Identify which cell holds the provided text, then report its (X, Y) central coordinate. 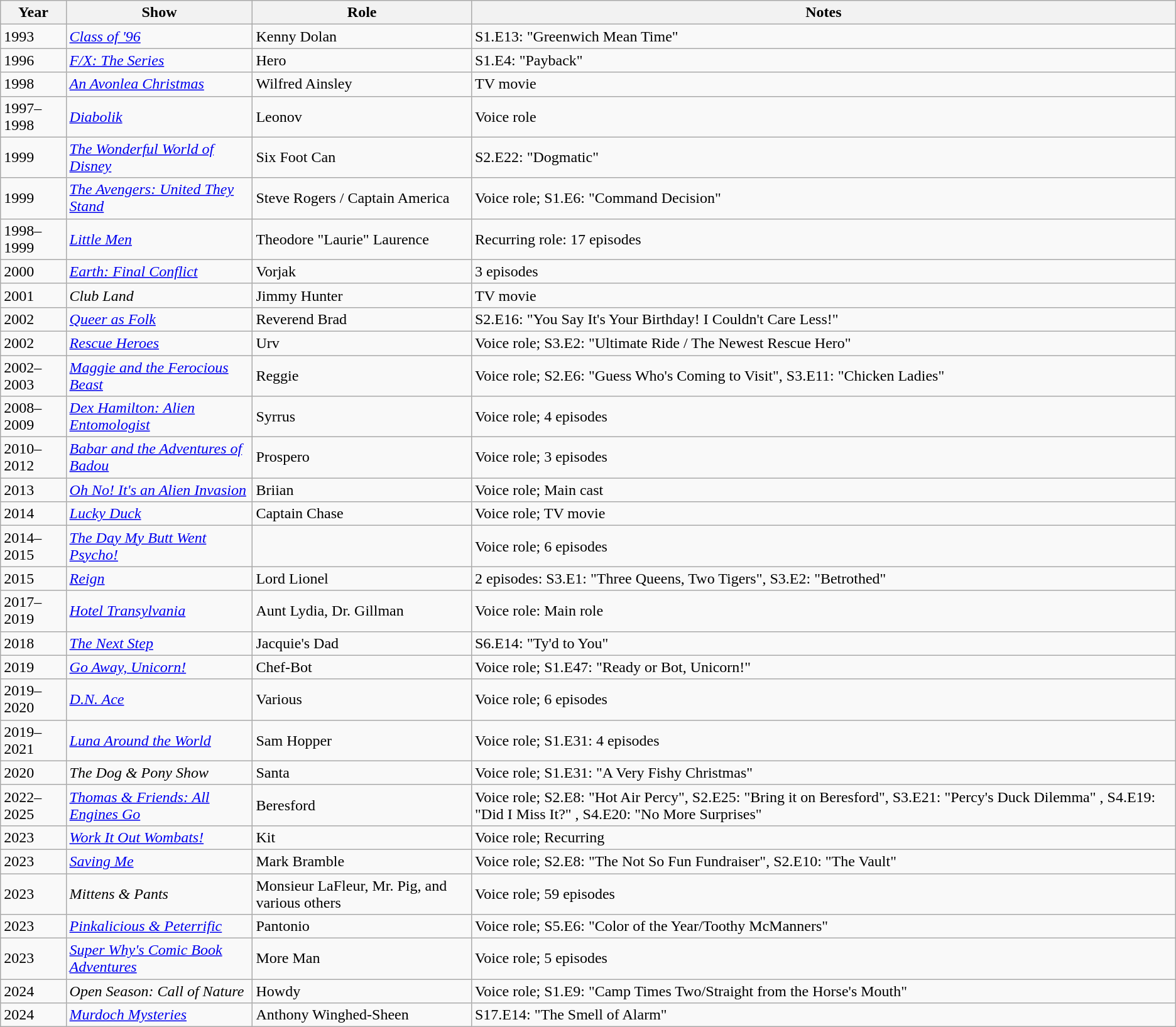
2019–2020 (33, 700)
Babar and the Adventures of Badou (160, 457)
Voice role; S2.E8: "The Not So Fun Fundraiser", S2.E10: "The Vault" (823, 861)
Pinkalicious & Peterrific (160, 926)
Diabolik (160, 117)
Murdoch Mysteries (160, 1015)
Queer as Folk (160, 319)
Beresford (362, 805)
Prospero (362, 457)
Club Land (160, 295)
1998 (33, 84)
S1.E4: "Payback" (823, 60)
Voice role; S5.E6: "Color of the Year/Toothy McManners" (823, 926)
2002–2003 (33, 376)
Reggie (362, 376)
Wilfred Ainsley (362, 84)
Aunt Lydia, Dr. Gillman (362, 611)
Voice role; S1.E9: "Camp Times Two/Straight from the Horse's Mouth" (823, 991)
1993 (33, 36)
Lucky Duck (160, 514)
Oh No! It's an Alien Invasion (160, 490)
Notes (823, 13)
Voice role; 4 episodes (823, 417)
Hero (362, 60)
Kit (362, 837)
Voice role; TV movie (823, 514)
Show (160, 13)
Reverend Brad (362, 319)
F/X: The Series (160, 60)
Captain Chase (362, 514)
Voice role; S1.E31: 4 episodes (823, 740)
Thomas & Friends: All Engines Go (160, 805)
An Avonlea Christmas (160, 84)
Voice role; S1.E6: "Command Decision" (823, 198)
Little Men (160, 239)
1998–1999 (33, 239)
Voice role; 5 episodes (823, 959)
Saving Me (160, 861)
Jacquie's Dad (362, 643)
S6.E14: "Ty'd to You" (823, 643)
Six Foot Can (362, 157)
1996 (33, 60)
2014–2015 (33, 546)
2010–2012 (33, 457)
Class of '96 (160, 36)
Voice role; Main cast (823, 490)
2013 (33, 490)
Theodore "Laurie" Laurence (362, 239)
Kenny Dolan (362, 36)
The Avengers: United They Stand (160, 198)
Voice role; 59 episodes (823, 893)
Role (362, 13)
Various (362, 700)
The Day My Butt Went Psycho! (160, 546)
Maggie and the Ferocious Beast (160, 376)
Voice role; S2.E6: "Guess Who's Coming to Visit", S3.E11: "Chicken Ladies" (823, 376)
The Wonderful World of Disney (160, 157)
Briian (362, 490)
Jimmy Hunter (362, 295)
Reign (160, 579)
The Dog & Pony Show (160, 773)
Dex Hamilton: Alien Entomologist (160, 417)
3 episodes (823, 271)
2017–2019 (33, 611)
Howdy (362, 991)
Open Season: Call of Nature (160, 991)
D.N. Ace (160, 700)
Syrrus (362, 417)
Voice role: Main role (823, 611)
Rescue Heroes (160, 343)
Voice role; 3 episodes (823, 457)
More Man (362, 959)
Steve Rogers / Captain America (362, 198)
Lord Lionel (362, 579)
2018 (33, 643)
2019 (33, 667)
Chef-Bot (362, 667)
2001 (33, 295)
The Next Step (160, 643)
Santa (362, 773)
S1.E13: "Greenwich Mean Time" (823, 36)
Recurring role: 17 episodes (823, 239)
Monsieur LaFleur, Mr. Pig, and various others (362, 893)
2019–2021 (33, 740)
Voice role; S1.E47: "Ready or Bot, Unicorn!" (823, 667)
S17.E14: "The Smell of Alarm" (823, 1015)
Leonov (362, 117)
Urv (362, 343)
Go Away, Unicorn! (160, 667)
2008–2009 (33, 417)
1997–1998 (33, 117)
2022–2025 (33, 805)
Work It Out Wombats! (160, 837)
Hotel Transylvania (160, 611)
Voice role; S1.E31: "A Very Fishy Christmas" (823, 773)
S2.E22: "Dogmatic" (823, 157)
Voice role; S3.E2: "Ultimate Ride / The Newest Rescue Hero" (823, 343)
2014 (33, 514)
Mittens & Pants (160, 893)
Anthony Winghed-Sheen (362, 1015)
Year (33, 13)
Voice role (823, 117)
Vorjak (362, 271)
2 episodes: S3.E1: "Three Queens, Two Tigers", S3.E2: "Betrothed" (823, 579)
Sam Hopper (362, 740)
Luna Around the World (160, 740)
Voice role; Recurring (823, 837)
Earth: Final Conflict (160, 271)
2015 (33, 579)
Super Why's Comic Book Adventures (160, 959)
Mark Bramble (362, 861)
S2.E16: "You Say It's Your Birthday! I Couldn't Care Less!" (823, 319)
2020 (33, 773)
Pantonio (362, 926)
2000 (33, 271)
